Pinpoint the cell where the given text exists, returning its (x, y) midpoint coordinate. 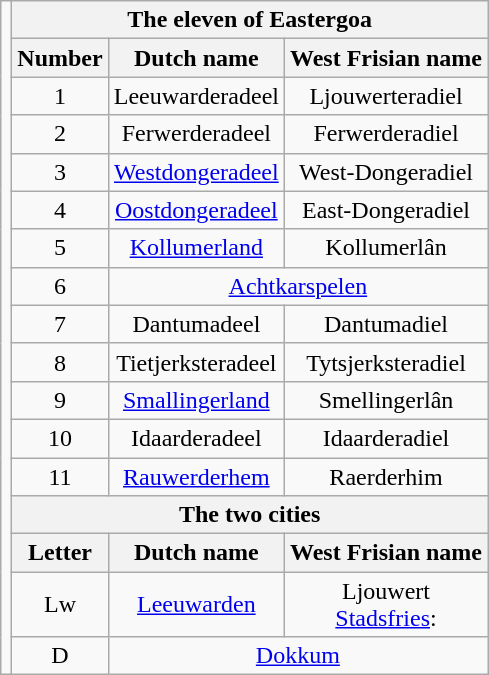
Idaarderadeel (196, 438)
D (60, 656)
2 (60, 134)
Ferwerderadeel (196, 134)
Achtkarspelen (298, 286)
4 (60, 210)
The two cities (250, 515)
Smellingerlân (386, 400)
7 (60, 324)
Tietjerksteradeel (196, 362)
Letter (60, 553)
East-Dongeradiel (386, 210)
1 (60, 96)
Kollumerlân (386, 248)
5 (60, 248)
Dantumadeel (196, 324)
Raerderhim (386, 477)
Rauwerderhem (196, 477)
LjouwertStadsfries: (386, 604)
West-Dongeradiel (386, 172)
10 (60, 438)
The eleven of Eastergoa (250, 20)
Smallingerland (196, 400)
Ljouwerteradiel (386, 96)
Leeuwarderadeel (196, 96)
Oostdongeradeel (196, 210)
Kollumerland (196, 248)
9 (60, 400)
11 (60, 477)
Leeuwarden (196, 604)
6 (60, 286)
3 (60, 172)
Tytsjerksteradiel (386, 362)
Dantumadiel (386, 324)
Dokkum (298, 656)
Ferwerderadiel (386, 134)
Lw (60, 604)
Westdongeradeel (196, 172)
8 (60, 362)
Number (60, 58)
Idaarderadiel (386, 438)
